Provide the [X, Y] coordinate of the cell's center where the given text is located.  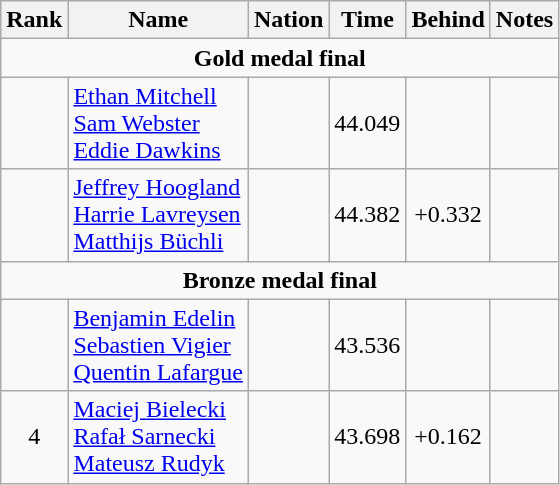
Bronze medal final [280, 280]
43.536 [368, 345]
44.382 [368, 215]
Maciej BieleckiRafał SarneckiMateusz Rudyk [158, 437]
Gold medal final [280, 58]
Benjamin EdelinSebastien VigierQuentin Lafargue [158, 345]
+0.162 [448, 437]
Jeffrey HooglandHarrie LavreysenMatthijs Büchli [158, 215]
+0.332 [448, 215]
Name [158, 20]
Ethan MitchellSam WebsterEddie Dawkins [158, 123]
Notes [524, 20]
Nation [288, 20]
Time [368, 20]
Behind [448, 20]
Rank [34, 20]
44.049 [368, 123]
4 [34, 437]
43.698 [368, 437]
